Search for the cell housing the specified text and yield its (x, y) center coordinate. 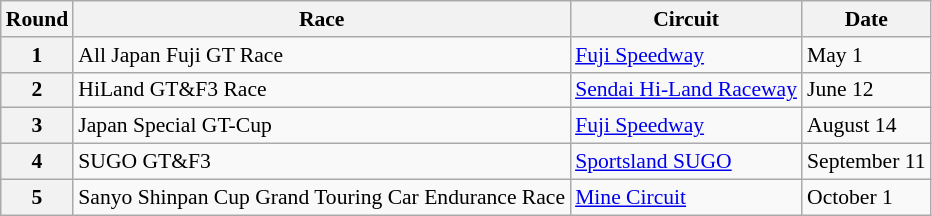
Circuit (686, 19)
Sportsland SUGO (686, 162)
5 (38, 197)
Date (866, 19)
June 12 (866, 90)
August 14 (866, 126)
Sanyo Shinpan Cup Grand Touring Car Endurance Race (322, 197)
Race (322, 19)
3 (38, 126)
SUGO GT&F3 (322, 162)
Japan Special GT-Cup (322, 126)
2 (38, 90)
All Japan Fuji GT Race (322, 55)
HiLand GT&F3 Race (322, 90)
1 (38, 55)
October 1 (866, 197)
Round (38, 19)
Mine Circuit (686, 197)
4 (38, 162)
September 11 (866, 162)
May 1 (866, 55)
Sendai Hi-Land Raceway (686, 90)
